Determine the [x, y] coordinate at the center of the cell enclosing the given text.  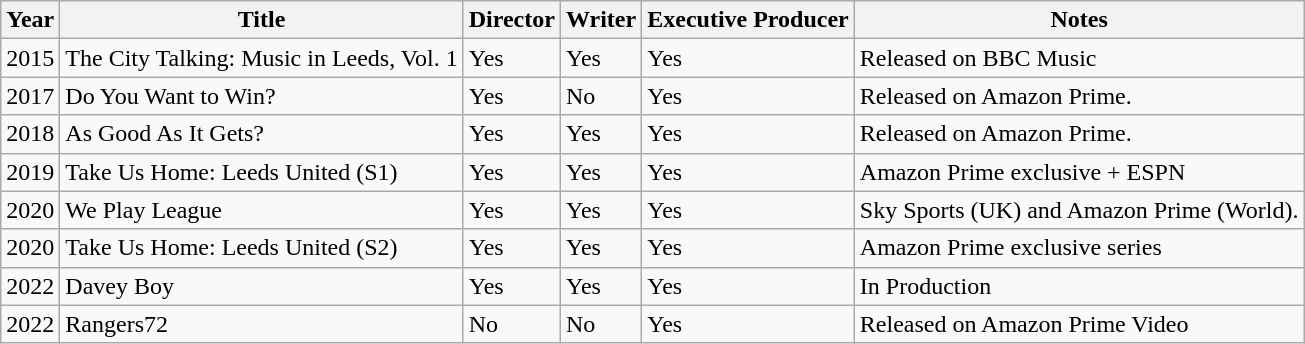
Sky Sports (UK) and Amazon Prime (World). [1079, 210]
Davey Boy [262, 286]
2017 [30, 96]
Released on Amazon Prime Video [1079, 324]
2018 [30, 134]
Director [512, 20]
2019 [30, 172]
Year [30, 20]
As Good As It Gets? [262, 134]
Notes [1079, 20]
The City Talking: Music in Leeds, Vol. 1 [262, 58]
Amazon Prime exclusive + ESPN [1079, 172]
Title [262, 20]
Rangers72 [262, 324]
2015 [30, 58]
We Play League [262, 210]
Do You Want to Win? [262, 96]
Executive Producer [748, 20]
Amazon Prime exclusive series [1079, 248]
Take Us Home: Leeds United (S1) [262, 172]
Take Us Home: Leeds United (S2) [262, 248]
Released on BBC Music [1079, 58]
Writer [600, 20]
In Production [1079, 286]
